From the cell containing the given text, extract its center point as [X, Y] coordinate. 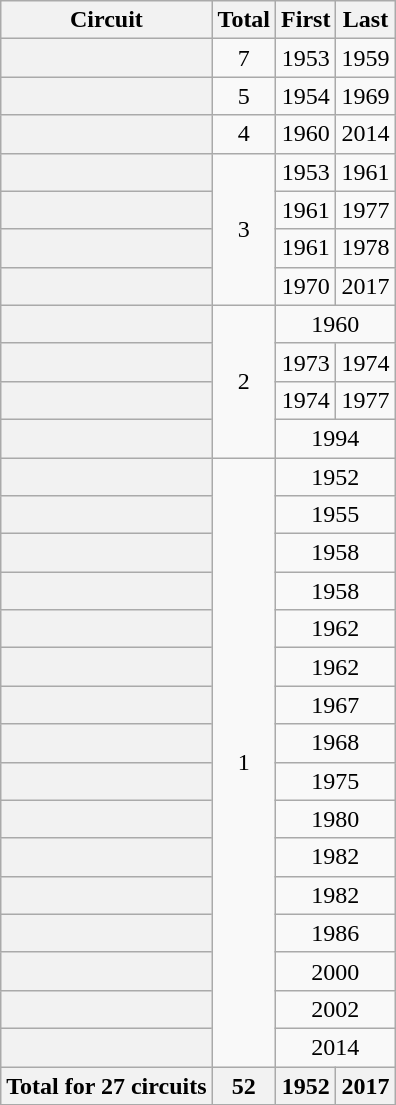
1954 [306, 96]
Circuit [106, 20]
2 [244, 381]
7 [244, 58]
1969 [366, 96]
2002 [336, 1009]
1975 [336, 781]
Total [244, 20]
1967 [336, 705]
1978 [366, 248]
1980 [336, 819]
1994 [336, 438]
1970 [306, 286]
1973 [306, 362]
Last [366, 20]
1986 [336, 933]
52 [244, 1085]
1 [244, 762]
Total for 27 circuits [106, 1085]
1959 [366, 58]
1968 [336, 743]
1955 [336, 515]
3 [244, 229]
2000 [336, 971]
First [306, 20]
5 [244, 96]
4 [244, 134]
